From the cell containing the given text, extract its center point as [X, Y] coordinate. 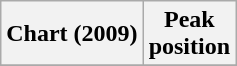
Peakposition [189, 34]
Chart (2009) [72, 34]
